Locate the cell with the specified text and output its [X, Y] center coordinate. 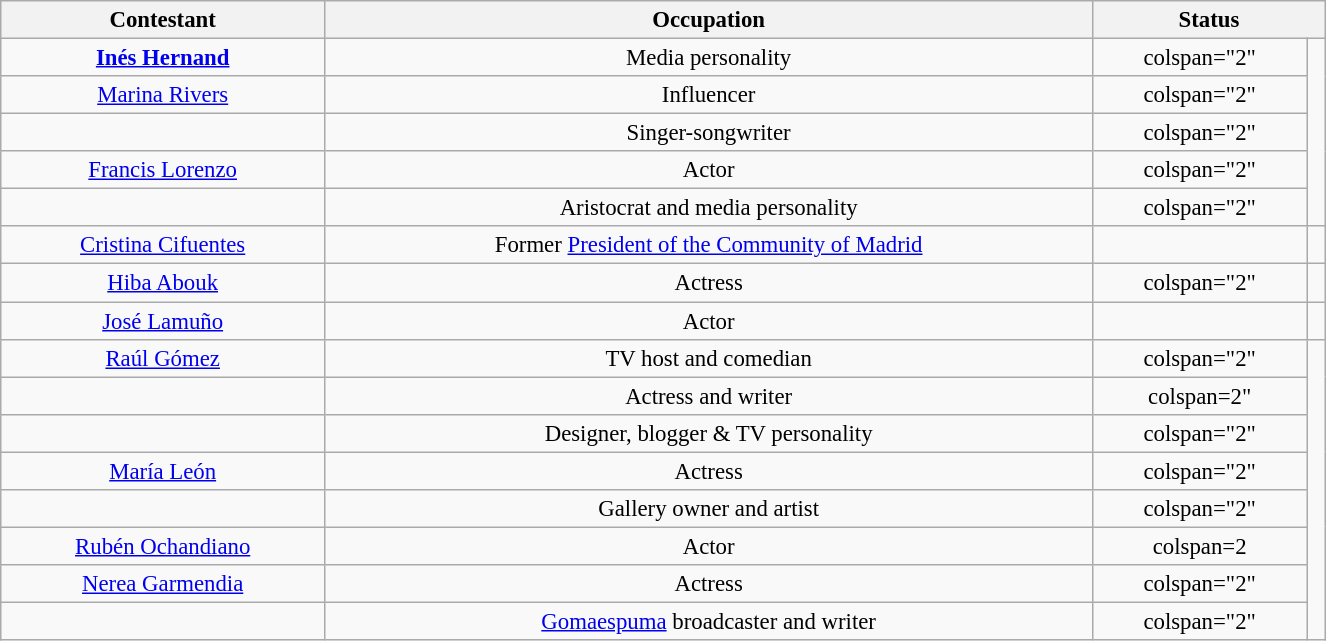
Rubén Ochandiano [162, 546]
colspan=2 [1200, 546]
Media personality [708, 57]
Francis Lorenzo [162, 170]
Gomaespuma broadcaster and writer [708, 621]
Former President of the Community of Madrid [708, 245]
Actress and writer [708, 396]
Raúl Gómez [162, 358]
Occupation [708, 20]
Singer-songwriter [708, 133]
Contestant [162, 20]
Nerea Garmendia [162, 584]
Aristocrat and media personality [708, 208]
Inés Hernand [162, 57]
Influencer [708, 95]
Cristina Cifuentes [162, 245]
TV host and comedian [708, 358]
Status [1209, 20]
Hiba Abouk [162, 283]
José Lamuño [162, 321]
Gallery owner and artist [708, 508]
Designer, blogger & TV personality [708, 433]
colspan=2" [1200, 396]
Marina Rivers [162, 95]
María León [162, 471]
